Output the (x, y) coordinate of the center of the cell containing the given text.  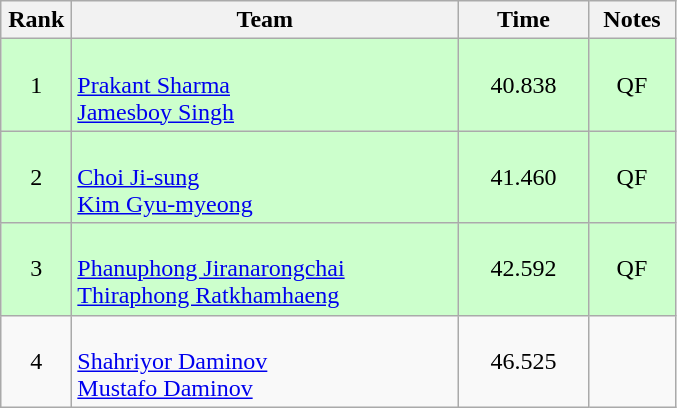
40.838 (524, 85)
4 (36, 361)
Notes (632, 20)
46.525 (524, 361)
Time (524, 20)
2 (36, 177)
Prakant SharmaJamesboy Singh (265, 85)
41.460 (524, 177)
Choi Ji-sungKim Gyu-myeong (265, 177)
42.592 (524, 269)
Phanuphong JiranarongchaiThiraphong Ratkhamhaeng (265, 269)
3 (36, 269)
Shahriyor DaminovMustafo Daminov (265, 361)
Rank (36, 20)
Team (265, 20)
1 (36, 85)
